Extract the (x, y) coordinate from the center of the cell holding the provided text.  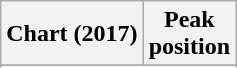
Chart (2017) (72, 34)
Peakposition (189, 34)
